Find where the given text appears and provide that cell's center as [X, Y] coordinate. 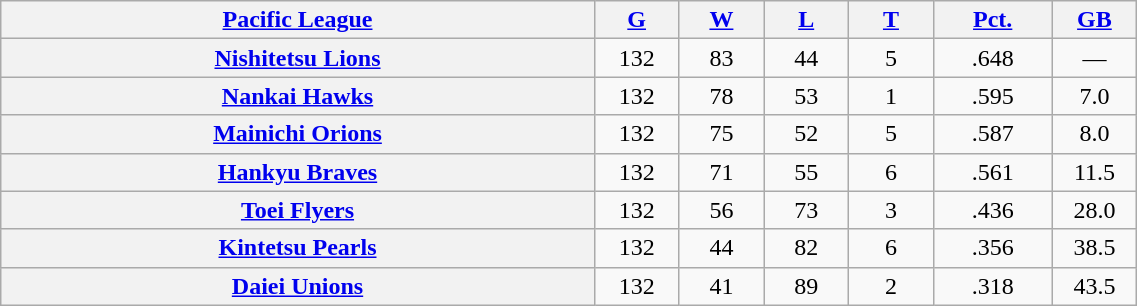
55 [806, 172]
.595 [992, 96]
41 [722, 286]
11.5 [1094, 172]
Mainichi Orions [298, 134]
Kintetsu Pearls [298, 248]
Hankyu Braves [298, 172]
Pacific League [298, 20]
3 [892, 210]
Nankai Hawks [298, 96]
43.5 [1094, 286]
38.5 [1094, 248]
.356 [992, 248]
.561 [992, 172]
53 [806, 96]
.436 [992, 210]
78 [722, 96]
Pct. [992, 20]
.587 [992, 134]
71 [722, 172]
GB [1094, 20]
56 [722, 210]
89 [806, 286]
7.0 [1094, 96]
.648 [992, 58]
Nishitetsu Lions [298, 58]
G [636, 20]
.318 [992, 286]
L [806, 20]
Daiei Unions [298, 286]
T [892, 20]
73 [806, 210]
75 [722, 134]
1 [892, 96]
W [722, 20]
2 [892, 286]
52 [806, 134]
82 [806, 248]
28.0 [1094, 210]
Toei Flyers [298, 210]
8.0 [1094, 134]
— [1094, 58]
83 [722, 58]
